Search for the cell housing the specified text and yield its [X, Y] center coordinate. 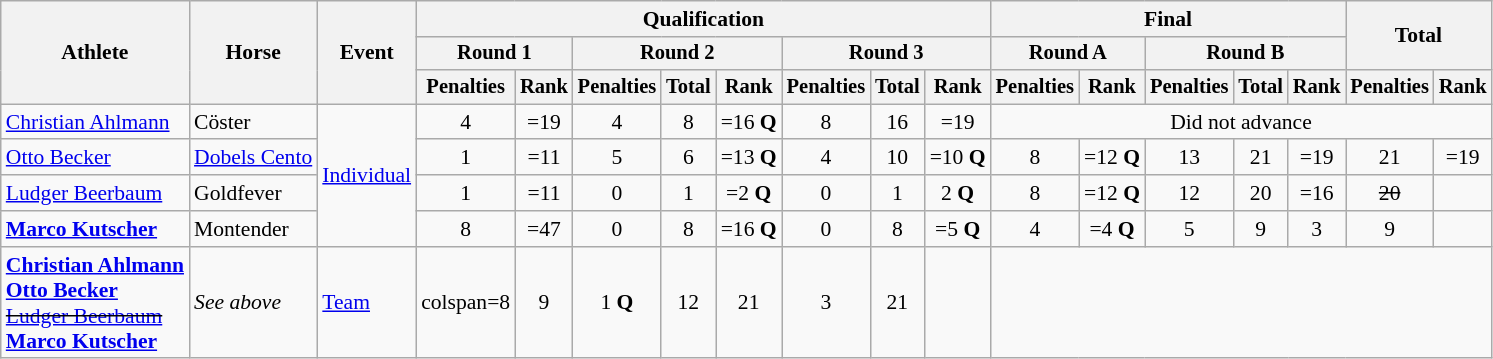
Horse [253, 52]
Final [1168, 19]
Montender [253, 229]
=16 [1317, 193]
Qualification [704, 19]
Christian AhlmannOtto BeckerLudger BeerbaumMarco Kutscher [95, 303]
Christian Ahlmann [95, 122]
Marco Kutscher [95, 229]
Did not advance [1242, 122]
=47 [544, 229]
Round 1 [494, 54]
Dobels Cento [253, 158]
Individual [366, 175]
1 Q [617, 303]
=13 Q [749, 158]
=5 Q [958, 229]
See above [253, 303]
Athlete [95, 52]
=10 Q [958, 158]
Ludger Beerbaum [95, 193]
Round 3 [886, 54]
Cöster [253, 122]
=2 Q [749, 193]
=4 Q [1112, 229]
Round 2 [678, 54]
colspan=8 [466, 303]
Otto Becker [95, 158]
13 [1189, 158]
Goldfever [253, 193]
16 [898, 122]
10 [898, 158]
Team [366, 303]
6 [688, 158]
Event [366, 52]
Round B [1245, 54]
2 Q [958, 193]
Round A [1068, 54]
